Search for the cell housing the specified text and yield its [X, Y] center coordinate. 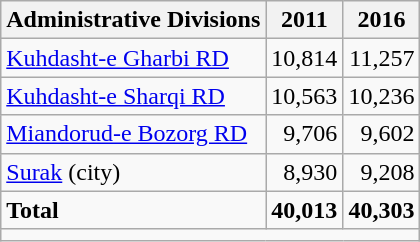
9,602 [382, 134]
Kuhdasht-e Sharqi RD [134, 96]
8,930 [304, 172]
Kuhdasht-e Gharbi RD [134, 58]
Miandorud-e Bozorg RD [134, 134]
9,706 [304, 134]
11,257 [382, 58]
Administrative Divisions [134, 20]
10,236 [382, 96]
2011 [304, 20]
40,013 [304, 210]
10,814 [304, 58]
10,563 [304, 96]
2016 [382, 20]
9,208 [382, 172]
Surak (city) [134, 172]
40,303 [382, 210]
Total [134, 210]
